Search for the cell housing the specified text and yield its [X, Y] center coordinate. 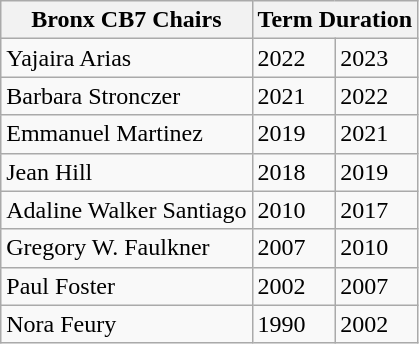
Yajaira Arias [126, 58]
2017 [376, 210]
Paul Foster [126, 286]
Bronx CB7 Chairs [126, 20]
Emmanuel Martinez [126, 134]
Jean Hill [126, 172]
1990 [294, 324]
Gregory W. Faulkner [126, 248]
2018 [294, 172]
Term Duration [335, 20]
Barbara Stronczer [126, 96]
Adaline Walker Santiago [126, 210]
2023 [376, 58]
Nora Feury [126, 324]
